For the text-containing cell, return its midpoint in (X, Y) coordinate format. 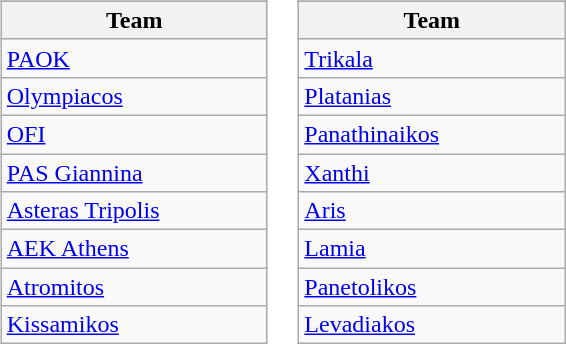
Lamia (432, 249)
Xanthi (432, 173)
Panathinaikos (432, 134)
Olympiacos (134, 96)
Asteras Tripolis (134, 211)
Panetolikos (432, 287)
Atromitos (134, 287)
Levadiakos (432, 325)
Kissamikos (134, 325)
AEK Athens (134, 249)
PAOK (134, 58)
OFI (134, 134)
Trikala (432, 58)
Platanias (432, 96)
Aris (432, 211)
PAS Giannina (134, 173)
